Locate the cell with the specified text and output its (X, Y) center coordinate. 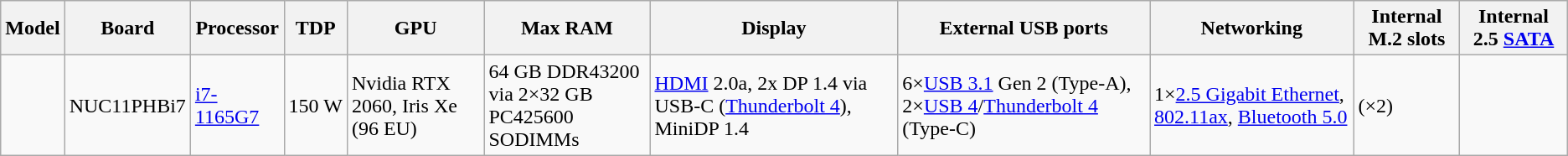
Networking (1251, 29)
Internal 2.5 SATA (1514, 29)
Display (774, 29)
Nvidia RTX 2060, Iris Xe (96 EU) (415, 106)
NUC11PHBi7 (127, 106)
External USB ports (1024, 29)
1×2.5 Gigabit Ethernet, 802.11ax, Bluetooth 5.0 (1251, 106)
Internal M.2 slots (1407, 29)
i7-1165G7 (237, 106)
6×USB 3.1 Gen 2 (Type-A), 2×USB 4/Thunderbolt 4 (Type-C) (1024, 106)
(×2) (1407, 106)
64 GB DDR43200via 2×32 GB PC425600 SODIMMs (567, 106)
Max RAM (567, 29)
GPU (415, 29)
TDP (315, 29)
150 W (315, 106)
Model (33, 29)
Processor (237, 29)
Board (127, 29)
HDMI 2.0a, 2x DP 1.4 via USB-C (Thunderbolt 4), MiniDP 1.4 (774, 106)
